From the cell containing the given text, extract its center point as [x, y] coordinate. 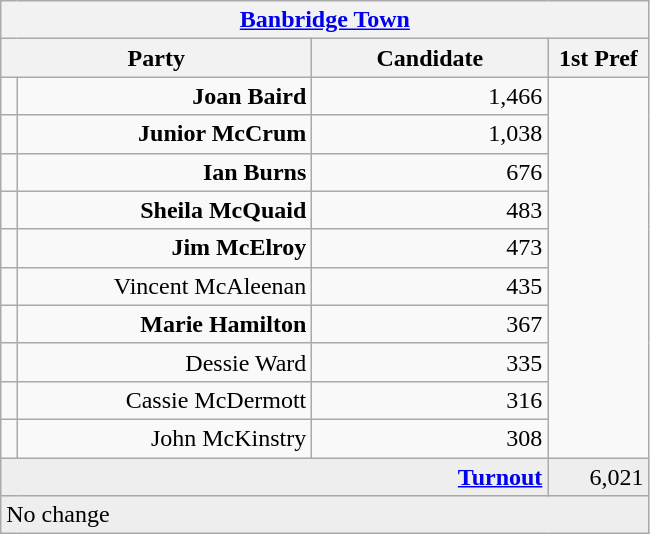
Candidate [430, 58]
335 [430, 362]
Dessie Ward [164, 362]
316 [430, 400]
Party [156, 58]
John McKinstry [164, 438]
Junior McCrum [164, 134]
6,021 [598, 477]
Sheila McQuaid [164, 210]
676 [430, 172]
Cassie McDermott [164, 400]
Vincent McAleenan [164, 286]
1st Pref [598, 58]
Banbridge Town [325, 20]
1,466 [430, 96]
308 [430, 438]
Jim McElroy [164, 248]
1,038 [430, 134]
367 [430, 324]
435 [430, 286]
Ian Burns [164, 172]
Marie Hamilton [164, 324]
483 [430, 210]
473 [430, 248]
Turnout [274, 477]
Joan Baird [164, 96]
No change [325, 515]
